Pinpoint the cell where the given text exists, returning its (X, Y) midpoint coordinate. 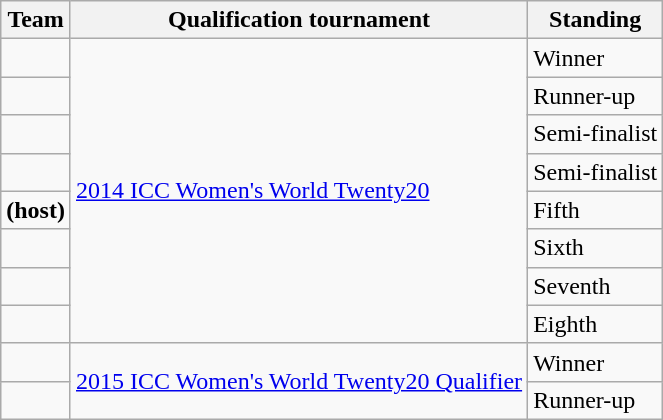
Eighth (596, 324)
Team (36, 20)
Sixth (596, 248)
Standing (596, 20)
2014 ICC Women's World Twenty20 (298, 191)
2015 ICC Women's World Twenty20 Qualifier (298, 381)
Fifth (596, 210)
(host) (36, 210)
Seventh (596, 286)
Qualification tournament (298, 20)
